For the text-containing cell, return its midpoint in (X, Y) coordinate format. 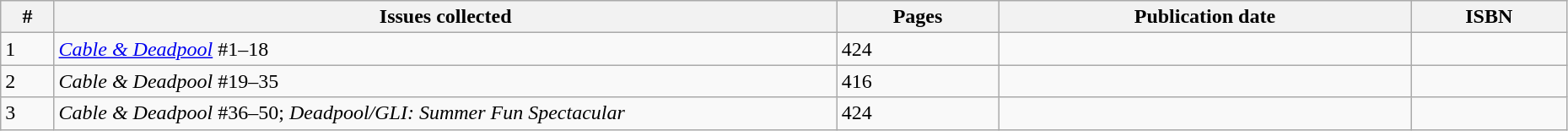
Issues collected (445, 17)
Pages (918, 17)
Publication date (1205, 17)
ISBN (1489, 17)
3 (27, 113)
1 (27, 49)
2 (27, 81)
416 (918, 81)
Cable & Deadpool #19–35 (445, 81)
Cable & Deadpool #1–18 (445, 49)
Cable & Deadpool #36–50; Deadpool/GLI: Summer Fun Spectacular (445, 113)
# (27, 17)
